Provide the [X, Y] coordinate of the cell's center where the given text is located.  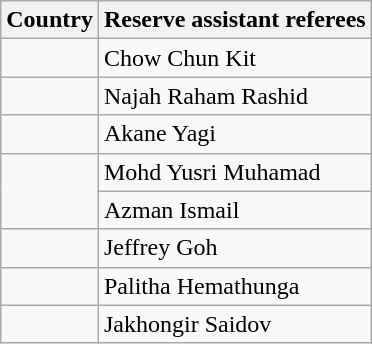
Mohd Yusri Muhamad [234, 172]
Jakhongir Saidov [234, 324]
Reserve assistant referees [234, 20]
Country [50, 20]
Chow Chun Kit [234, 58]
Palitha Hemathunga [234, 286]
Najah Raham Rashid [234, 96]
Azman Ismail [234, 210]
Akane Yagi [234, 134]
Jeffrey Goh [234, 248]
